From the cell containing the given text, extract its center point as (X, Y) coordinate. 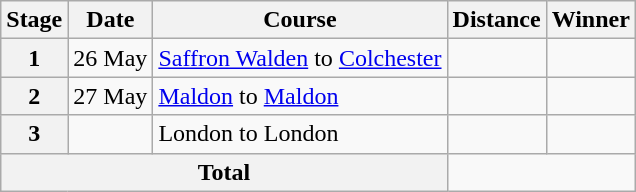
Saffron Walden to Colchester (300, 58)
London to London (300, 134)
Distance (496, 20)
2 (34, 96)
26 May (110, 58)
Total (224, 172)
27 May (110, 96)
Stage (34, 20)
3 (34, 134)
Date (110, 20)
Maldon to Maldon (300, 96)
Course (300, 20)
Winner (590, 20)
1 (34, 58)
